Scan for the cell matching the given text and deliver its [x, y] coordinate at center. 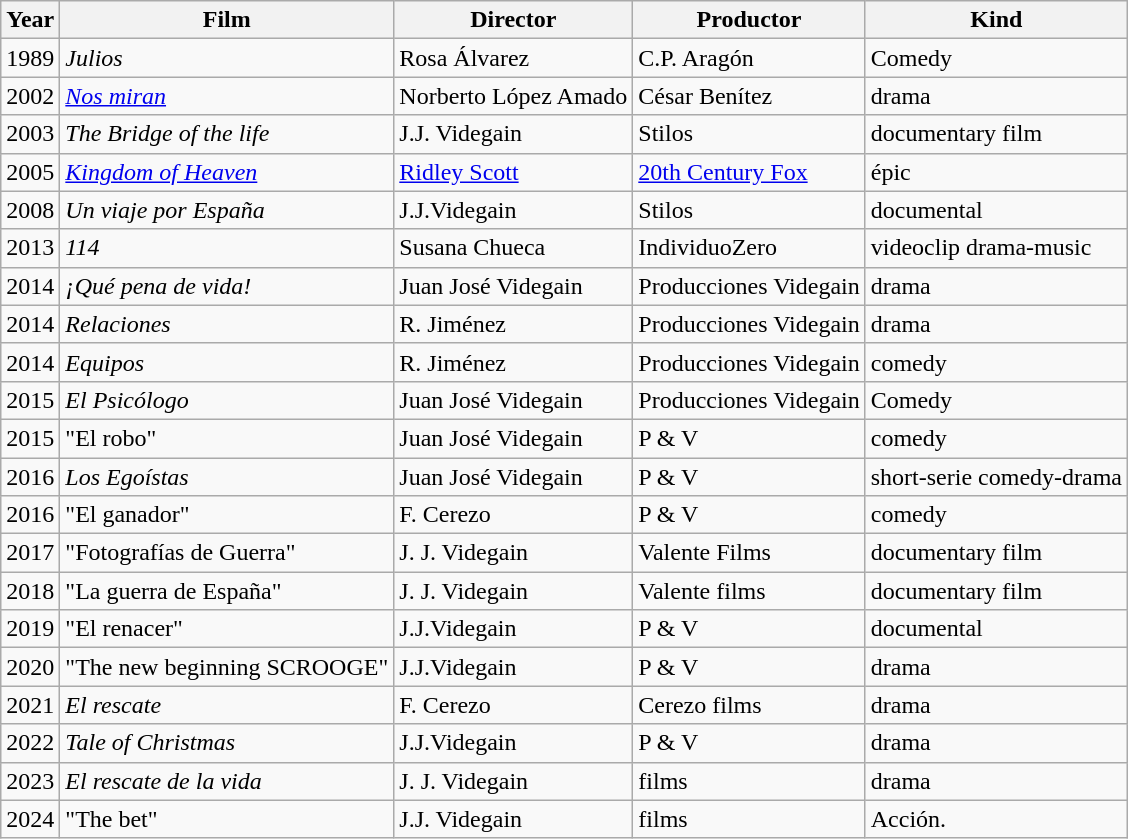
"La guerra de España" [227, 591]
Year [30, 20]
videoclip drama-music [996, 248]
Acción. [996, 819]
Productor [749, 20]
114 [227, 248]
2017 [30, 553]
Norberto López Amado [514, 96]
2003 [30, 134]
Un viaje por España [227, 210]
The Bridge of the life [227, 134]
Kingdom of Heaven [227, 172]
"El ganador" [227, 515]
César Benítez [749, 96]
C.P. Aragón [749, 58]
El rescate de la vida [227, 781]
2005 [30, 172]
El Psicólogo [227, 400]
Relaciones [227, 324]
20th Century Fox [749, 172]
Equipos [227, 362]
Valente films [749, 591]
El rescate [227, 705]
Ridley Scott [514, 172]
short-serie comedy-drama [996, 477]
IndividuoZero [749, 248]
2019 [30, 629]
Valente Films [749, 553]
"El robo" [227, 438]
2020 [30, 667]
2022 [30, 743]
Tale of Christmas [227, 743]
2002 [30, 96]
Los Egoístas [227, 477]
2023 [30, 781]
2024 [30, 819]
"Fotografías de Guerra" [227, 553]
2021 [30, 705]
Cerezo films [749, 705]
Kind [996, 20]
Rosa Álvarez [514, 58]
Nos miran [227, 96]
2013 [30, 248]
2018 [30, 591]
¡Qué pena de vida! [227, 286]
"The bet" [227, 819]
Director [514, 20]
1989 [30, 58]
Julios [227, 58]
épic [996, 172]
2008 [30, 210]
Film [227, 20]
Susana Chueca [514, 248]
"El renacer" [227, 629]
"The new beginning SCROOGE" [227, 667]
